Search for the cell housing the specified text and yield its (x, y) center coordinate. 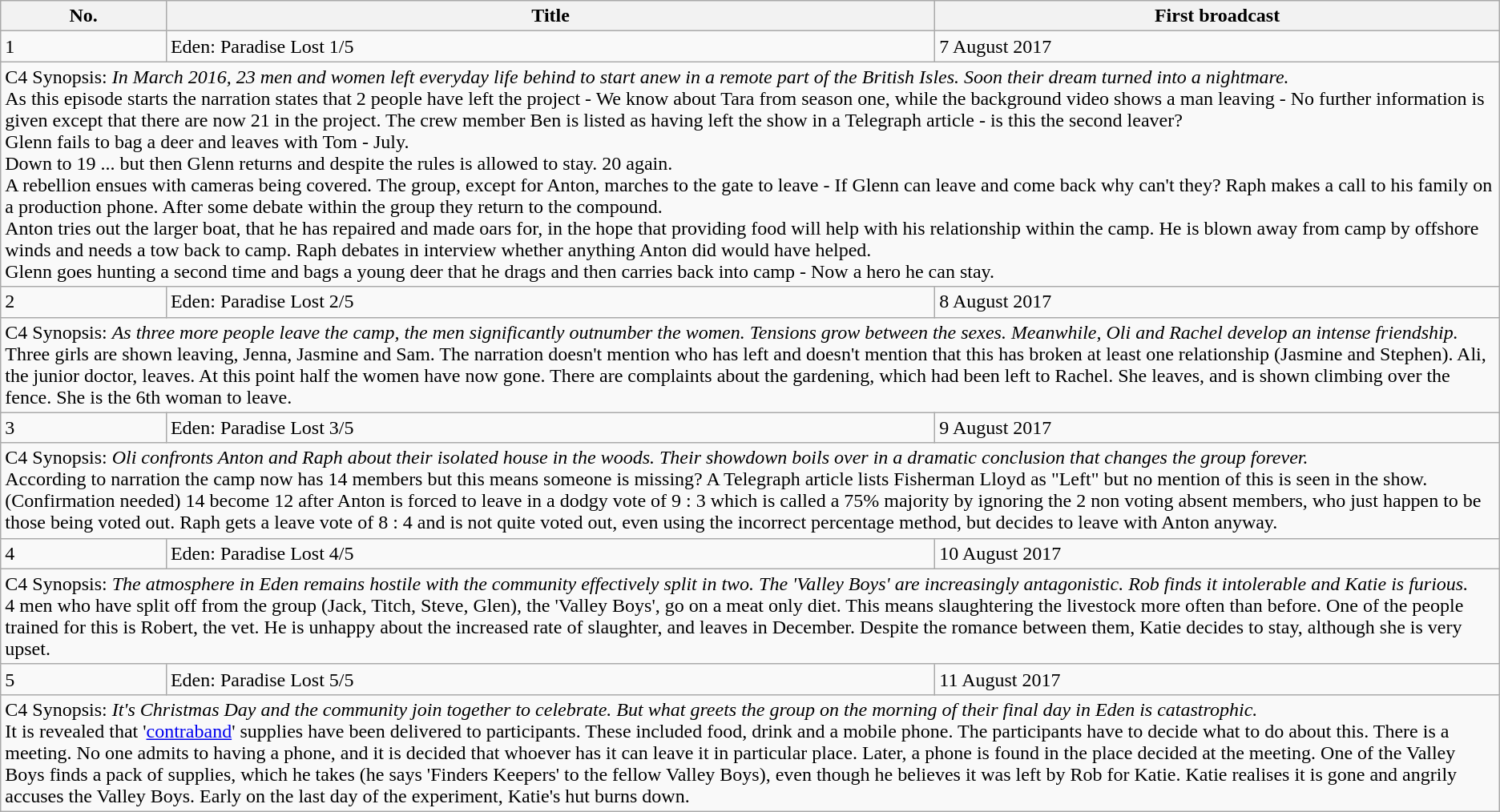
8 August 2017 (1217, 302)
9 August 2017 (1217, 428)
1 (83, 46)
5 (83, 679)
Eden: Paradise Lost 2/5 (550, 302)
2 (83, 302)
No. (83, 16)
Eden: Paradise Lost 1/5 (550, 46)
11 August 2017 (1217, 679)
3 (83, 428)
First broadcast (1217, 16)
Eden: Paradise Lost 3/5 (550, 428)
Title (550, 16)
Eden: Paradise Lost 5/5 (550, 679)
Eden: Paradise Lost 4/5 (550, 553)
4 (83, 553)
10 August 2017 (1217, 553)
7 August 2017 (1217, 46)
